Output the (X, Y) coordinate of the center of the cell containing the given text.  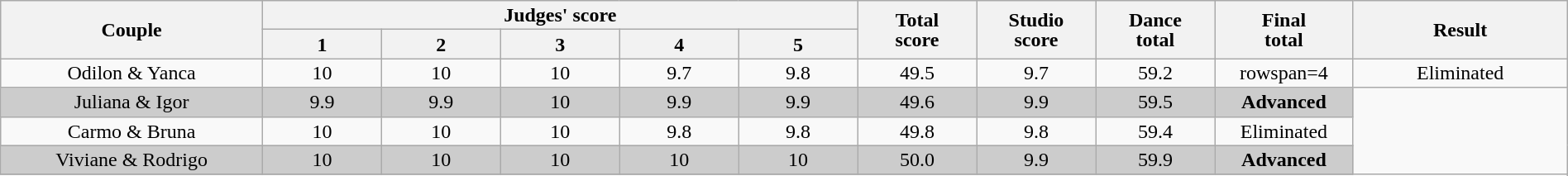
49.6 (917, 102)
Viviane & Rodrigo (132, 160)
Dancetotal (1155, 30)
50.0 (917, 160)
Couple (132, 30)
Judges' score (560, 15)
Totalscore (917, 30)
59.5 (1155, 102)
59.9 (1155, 160)
Finaltotal (1284, 30)
Result (1460, 30)
1 (322, 45)
4 (679, 45)
3 (560, 45)
rowspan=4 (1284, 73)
59.2 (1155, 73)
Odilon & Yanca (132, 73)
49.5 (917, 73)
59.4 (1155, 131)
5 (798, 45)
Juliana & Igor (132, 102)
49.8 (917, 131)
Carmo & Bruna (132, 131)
Studioscore (1036, 30)
2 (441, 45)
